Locate the cell with the specified text and output its [X, Y] center coordinate. 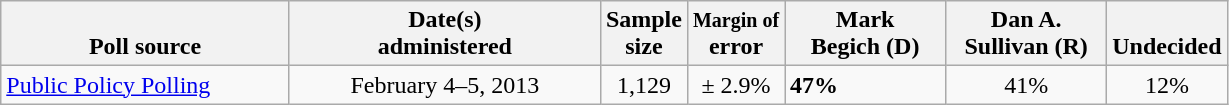
Dan A.Sullivan (R) [1026, 34]
41% [1026, 85]
± 2.9% [736, 85]
Public Policy Polling [146, 85]
1,129 [644, 85]
Samplesize [644, 34]
Date(s)administered [444, 34]
February 4–5, 2013 [444, 85]
Poll source [146, 34]
12% [1167, 85]
MarkBegich (D) [866, 34]
Undecided [1167, 34]
47% [866, 85]
Margin oferror [736, 34]
